Provide the [x, y] coordinate of the cell's center where the given text is located.  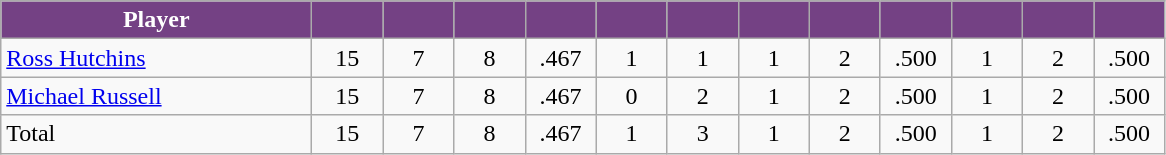
3 [702, 134]
Total [156, 134]
0 [632, 96]
Michael Russell [156, 96]
Player [156, 20]
Ross Hutchins [156, 58]
